Search for the cell housing the specified text and yield its (X, Y) center coordinate. 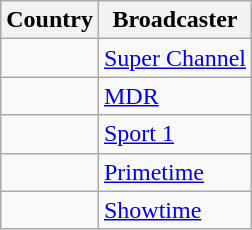
Primetime (174, 172)
Showtime (174, 210)
Broadcaster (174, 20)
MDR (174, 96)
Super Channel (174, 58)
Country (50, 20)
Sport 1 (174, 134)
